Locate the cell with the specified text and output its [x, y] center coordinate. 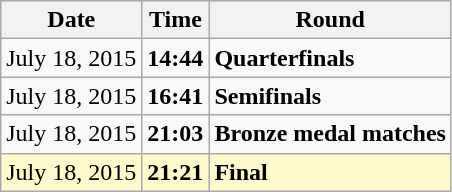
21:03 [176, 134]
Final [330, 172]
Time [176, 20]
21:21 [176, 172]
16:41 [176, 96]
Semifinals [330, 96]
Date [72, 20]
Bronze medal matches [330, 134]
Quarterfinals [330, 58]
14:44 [176, 58]
Round [330, 20]
